From the cell containing the given text, extract its center point as [X, Y] coordinate. 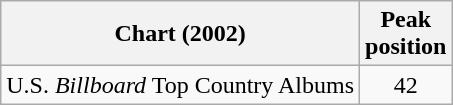
Peakposition [406, 34]
42 [406, 85]
U.S. Billboard Top Country Albums [180, 85]
Chart (2002) [180, 34]
